For the text-containing cell, return its midpoint in [X, Y] coordinate format. 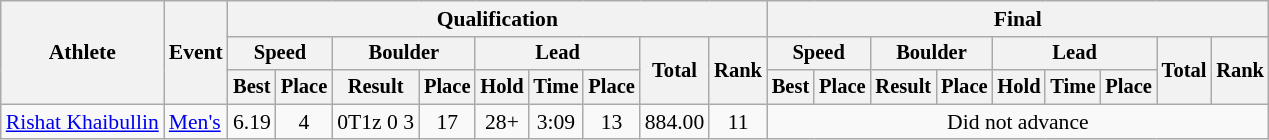
3:09 [556, 122]
Athlete [82, 52]
Qualification [498, 19]
884.00 [674, 122]
13 [611, 122]
6.19 [252, 122]
Event [196, 52]
Final [1018, 19]
17 [447, 122]
Did not advance [1018, 122]
11 [738, 122]
Men's [196, 122]
4 [304, 122]
0T1z 0 3 [376, 122]
28+ [502, 122]
Rishat Khaibullin [82, 122]
